From the cell containing the given text, extract its center point as [X, Y] coordinate. 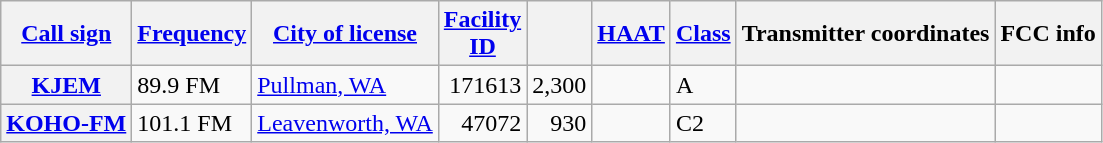
HAAT [632, 34]
A [703, 85]
Frequency [192, 34]
930 [560, 123]
47072 [482, 123]
C2 [703, 123]
Call sign [66, 34]
Transmitter coordinates [866, 34]
FCC info [1048, 34]
89.9 FM [192, 85]
Class [703, 34]
2,300 [560, 85]
City of license [346, 34]
Pullman, WA [346, 85]
KJEM [66, 85]
KOHO-FM [66, 123]
Leavenworth, WA [346, 123]
FacilityID [482, 34]
171613 [482, 85]
101.1 FM [192, 123]
